Locate the cell with the specified text and output its (x, y) center coordinate. 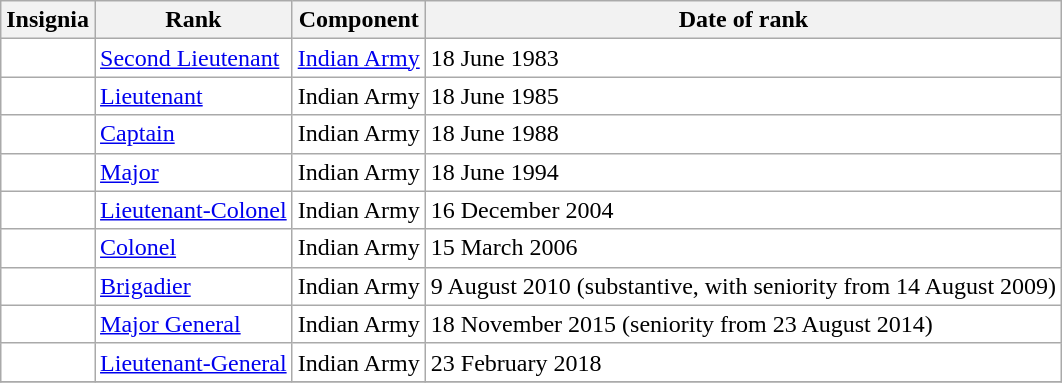
15 March 2006 (743, 248)
9 August 2010 (substantive, with seniority from 14 August 2009) (743, 286)
16 December 2004 (743, 210)
Major General (194, 324)
18 June 1994 (743, 172)
Date of rank (743, 20)
Lieutenant-Colonel (194, 210)
18 June 1985 (743, 96)
Component (358, 20)
Lieutenant (194, 96)
Second Lieutenant (194, 58)
18 June 1983 (743, 58)
Major (194, 172)
23 February 2018 (743, 362)
Captain (194, 134)
Lieutenant-General (194, 362)
18 November 2015 (seniority from 23 August 2014) (743, 324)
Brigadier (194, 286)
Rank (194, 20)
18 June 1988 (743, 134)
Colonel (194, 248)
Insignia (48, 20)
